Determine the (X, Y) coordinate at the center of the cell enclosing the given text.  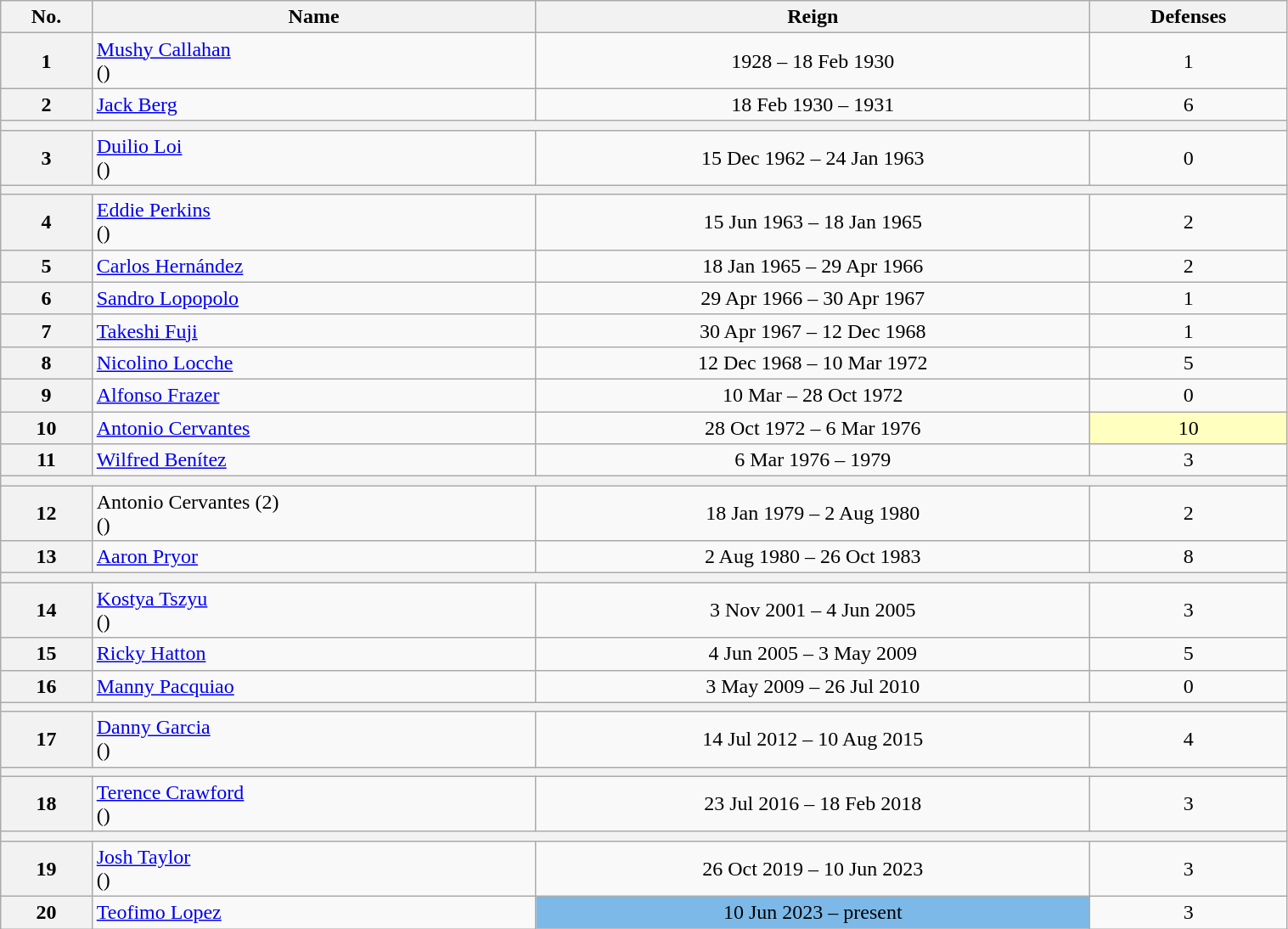
19 (46, 868)
7 (46, 330)
Kostya Tszyu() (314, 610)
15 Dec 1962 – 24 Jan 1963 (813, 158)
Mushy Callahan() (314, 61)
23 Jul 2016 – 18 Feb 2018 (813, 803)
Defenses (1189, 17)
Josh Taylor() (314, 868)
10 Mar – 28 Oct 1972 (813, 395)
6 Mar 1976 – 1979 (813, 460)
30 Apr 1967 – 12 Dec 1968 (813, 330)
20 (46, 912)
Teofimo Lopez (314, 912)
Manny Pacquiao (314, 686)
Name (314, 17)
16 (46, 686)
29 Apr 1966 – 30 Apr 1967 (813, 298)
13 (46, 557)
18 Jan 1965 – 29 Apr 1966 (813, 266)
18 Jan 1979 – 2 Aug 1980 (813, 513)
Reign (813, 17)
Wilfred Benítez (314, 460)
17 (46, 739)
11 (46, 460)
18 (46, 803)
Sandro Lopopolo (314, 298)
4 Jun 2005 – 3 May 2009 (813, 654)
12 (46, 513)
Terence Crawford() (314, 803)
Eddie Perkins() (314, 222)
3 Nov 2001 – 4 Jun 2005 (813, 610)
28 Oct 1972 – 6 Mar 1976 (813, 427)
Jack Berg (314, 104)
14 (46, 610)
Duilio Loi() (314, 158)
Danny Garcia() (314, 739)
Takeshi Fuji (314, 330)
No. (46, 17)
Ricky Hatton (314, 654)
14 Jul 2012 – 10 Aug 2015 (813, 739)
12 Dec 1968 – 10 Mar 1972 (813, 363)
Nicolino Locche (314, 363)
1928 – 18 Feb 1930 (813, 61)
Carlos Hernández (314, 266)
Aaron Pryor (314, 557)
26 Oct 2019 – 10 Jun 2023 (813, 868)
Antonio Cervantes (314, 427)
Alfonso Frazer (314, 395)
15 Jun 1963 – 18 Jan 1965 (813, 222)
9 (46, 395)
3 May 2009 – 26 Jul 2010 (813, 686)
15 (46, 654)
Antonio Cervantes (2)() (314, 513)
2 Aug 1980 – 26 Oct 1983 (813, 557)
10 Jun 2023 – present (813, 912)
18 Feb 1930 – 1931 (813, 104)
